Return [x, y] of the center of cell containing provided text 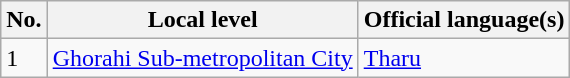
1 [24, 58]
Local level [202, 20]
No. [24, 20]
Official language(s) [464, 20]
Ghorahi Sub-metropolitan City [202, 58]
Tharu [464, 58]
